Detect which cell encompasses the target text, then output its [x, y] center coordinate. 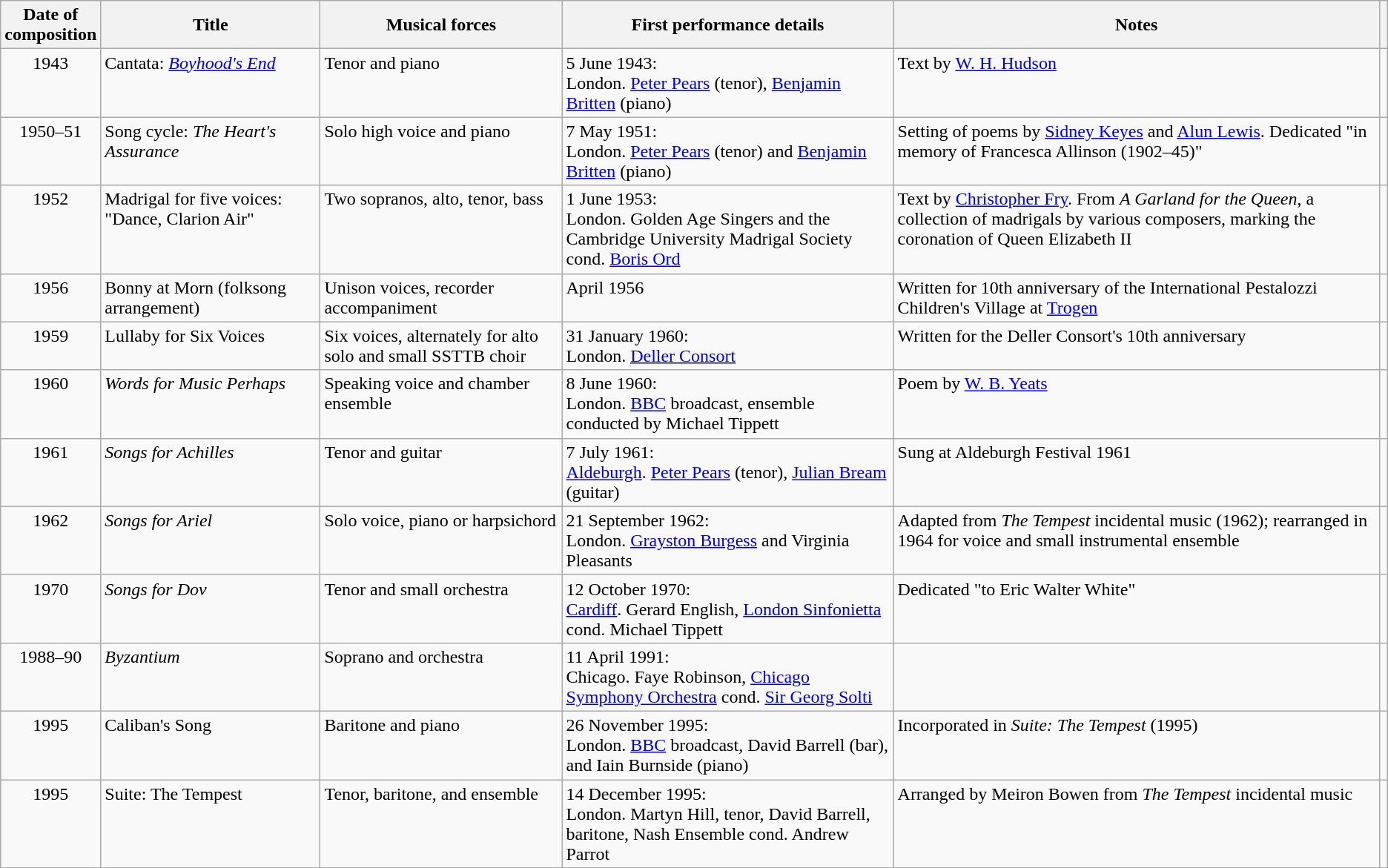
21 September 1962: London. Grayston Burgess and Virginia Pleasants [728, 540]
Songs for Ariel [211, 540]
Words for Music Perhaps [211, 404]
April 1956 [728, 298]
1962 [50, 540]
Text by Christopher Fry. From A Garland for the Queen, a collection of madrigals by various composers, marking the coronation of Queen Elizabeth II [1136, 230]
7 May 1951: London. Peter Pears (tenor) and Benjamin Britten (piano) [728, 151]
Speaking voice and chamber ensemble [441, 404]
7 July 1961: Aldeburgh. Peter Pears (tenor), Julian Bream (guitar) [728, 472]
Caliban's Song [211, 745]
Adapted from The Tempest incidental music (1962); rearranged in 1964 for voice and small instrumental ensemble [1136, 540]
Text by W. H. Hudson [1136, 83]
26 November 1995:London. BBC broadcast, David Barrell (bar), and Iain Burnside (piano) [728, 745]
1970 [50, 609]
Six voices, alternately for alto solo and small SSTTB choir [441, 345]
Notes [1136, 25]
5 June 1943: London. Peter Pears (tenor), Benjamin Britten (piano) [728, 83]
Madrigal for five voices: "Dance, Clarion Air" [211, 230]
Date of composition [50, 25]
Incorporated in Suite: The Tempest (1995) [1136, 745]
1960 [50, 404]
Solo voice, piano or harpsichord [441, 540]
Unison voices, recorder accompaniment [441, 298]
1 June 1953: London. Golden Age Singers and the Cambridge University Madrigal Society cond. Boris Ord [728, 230]
1956 [50, 298]
Two sopranos, alto, tenor, bass [441, 230]
Suite: The Tempest [211, 824]
Baritone and piano [441, 745]
Byzantium [211, 677]
1943 [50, 83]
Bonny at Morn (folksong arrangement) [211, 298]
Written for 10th anniversary of the International Pestalozzi Children's Village at Trogen [1136, 298]
1959 [50, 345]
Written for the Deller Consort's 10th anniversary [1136, 345]
Arranged by Meiron Bowen from The Tempest incidental music [1136, 824]
Tenor and small orchestra [441, 609]
Lullaby for Six Voices [211, 345]
Cantata: Boyhood's End [211, 83]
1988–90 [50, 677]
1950–51 [50, 151]
Title [211, 25]
Musical forces [441, 25]
Solo high voice and piano [441, 151]
Poem by W. B. Yeats [1136, 404]
First performance details [728, 25]
Sung at Aldeburgh Festival 1961 [1136, 472]
Tenor and piano [441, 83]
12 October 1970: Cardiff. Gerard English, London Sinfonietta cond. Michael Tippett [728, 609]
31 January 1960: London. Deller Consort [728, 345]
Songs for Dov [211, 609]
8 June 1960: London. BBC broadcast, ensemble conducted by Michael Tippett [728, 404]
Setting of poems by Sidney Keyes and Alun Lewis. Dedicated "in memory of Francesca Allinson (1902–45)" [1136, 151]
Tenor, baritone, and ensemble [441, 824]
Soprano and orchestra [441, 677]
1952 [50, 230]
Songs for Achilles [211, 472]
1961 [50, 472]
14 December 1995:London. Martyn Hill, tenor, David Barrell, baritone, Nash Ensemble cond. Andrew Parrot [728, 824]
Dedicated "to Eric Walter White" [1136, 609]
11 April 1991: Chicago. Faye Robinson, Chicago Symphony Orchestra cond. Sir Georg Solti [728, 677]
Tenor and guitar [441, 472]
Song cycle: The Heart's Assurance [211, 151]
